Scan for the cell matching the given text and deliver its (X, Y) coordinate at center. 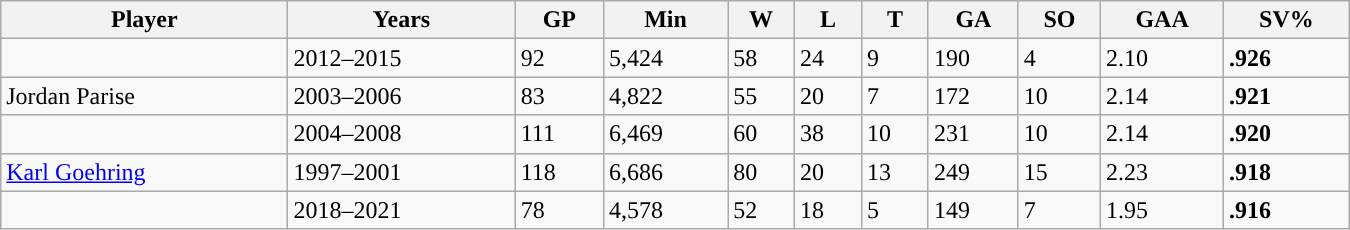
58 (762, 58)
83 (559, 96)
9 (896, 58)
24 (828, 58)
GAA (1162, 20)
.916 (1287, 210)
SV% (1287, 20)
2018–2021 (402, 210)
2003–2006 (402, 96)
15 (1059, 172)
172 (973, 96)
.926 (1287, 58)
52 (762, 210)
Jordan Parise (144, 96)
T (896, 20)
6,686 (665, 172)
4,578 (665, 210)
Min (665, 20)
6,469 (665, 134)
13 (896, 172)
.920 (1287, 134)
Player (144, 20)
1.95 (1162, 210)
149 (973, 210)
18 (828, 210)
2.10 (1162, 58)
SO (1059, 20)
118 (559, 172)
L (828, 20)
W (762, 20)
.918 (1287, 172)
5 (896, 210)
GA (973, 20)
2.23 (1162, 172)
190 (973, 58)
38 (828, 134)
Years (402, 20)
4,822 (665, 96)
231 (973, 134)
55 (762, 96)
92 (559, 58)
2012–2015 (402, 58)
80 (762, 172)
.921 (1287, 96)
5,424 (665, 58)
111 (559, 134)
2004–2008 (402, 134)
249 (973, 172)
GP (559, 20)
78 (559, 210)
1997–2001 (402, 172)
4 (1059, 58)
Karl Goehring (144, 172)
60 (762, 134)
